From the cell containing the given text, extract its center point as [x, y] coordinate. 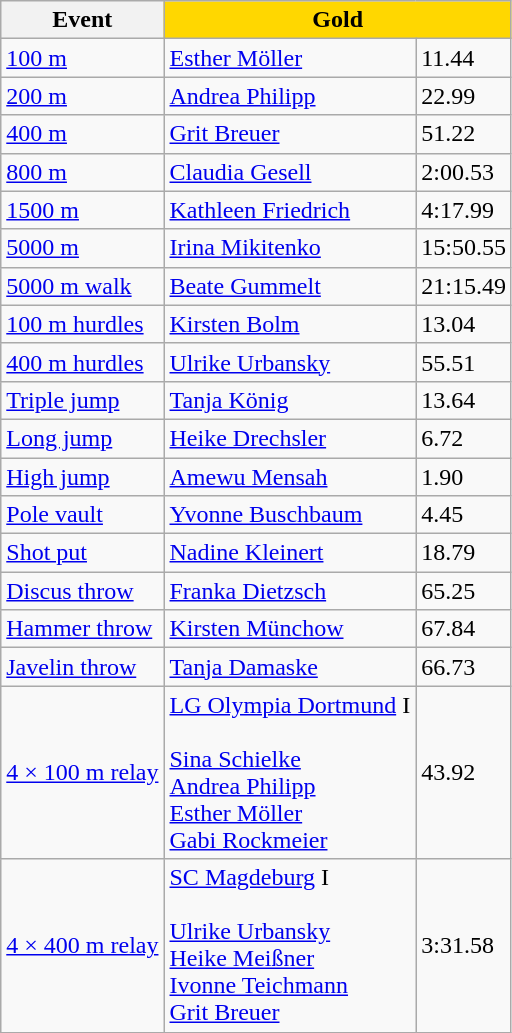
Event [82, 20]
18.79 [464, 553]
Kirsten Bolm [290, 324]
Andrea Philipp [290, 96]
4 × 100 m relay [82, 772]
Hammer throw [82, 629]
LG Olympia Dortmund I Sina Schielke Andrea Philipp Esther Möller Gabi Rockmeier [290, 772]
Tanja Damaske [290, 667]
Tanja König [290, 400]
Irina Mikitenko [290, 248]
Claudia Gesell [290, 172]
Ulrike Urbansky [290, 362]
Beate Gummelt [290, 286]
Franka Dietzsch [290, 591]
Shot put [82, 553]
Kirsten Münchow [290, 629]
2:00.53 [464, 172]
Kathleen Friedrich [290, 210]
67.84 [464, 629]
Esther Möller [290, 58]
1.90 [464, 477]
15:50.55 [464, 248]
SC Magdeburg I Ulrike Urbansky Heike Meißner Ivonne Teichmann Grit Breuer [290, 946]
Yvonne Buschbaum [290, 515]
High jump [82, 477]
Heike Drechsler [290, 438]
1500 m [82, 210]
5000 m [82, 248]
400 m hurdles [82, 362]
4:17.99 [464, 210]
100 m hurdles [82, 324]
13.64 [464, 400]
Gold [338, 20]
800 m [82, 172]
5000 m walk [82, 286]
Triple jump [82, 400]
Grit Breuer [290, 134]
11.44 [464, 58]
400 m [82, 134]
22.99 [464, 96]
200 m [82, 96]
Long jump [82, 438]
100 m [82, 58]
21:15.49 [464, 286]
Javelin throw [82, 667]
6.72 [464, 438]
4 × 400 m relay [82, 946]
Pole vault [82, 515]
43.92 [464, 772]
4.45 [464, 515]
13.04 [464, 324]
55.51 [464, 362]
Amewu Mensah [290, 477]
51.22 [464, 134]
66.73 [464, 667]
65.25 [464, 591]
3:31.58 [464, 946]
Discus throw [82, 591]
Nadine Kleinert [290, 553]
